From the cell containing the given text, extract its center point as [x, y] coordinate. 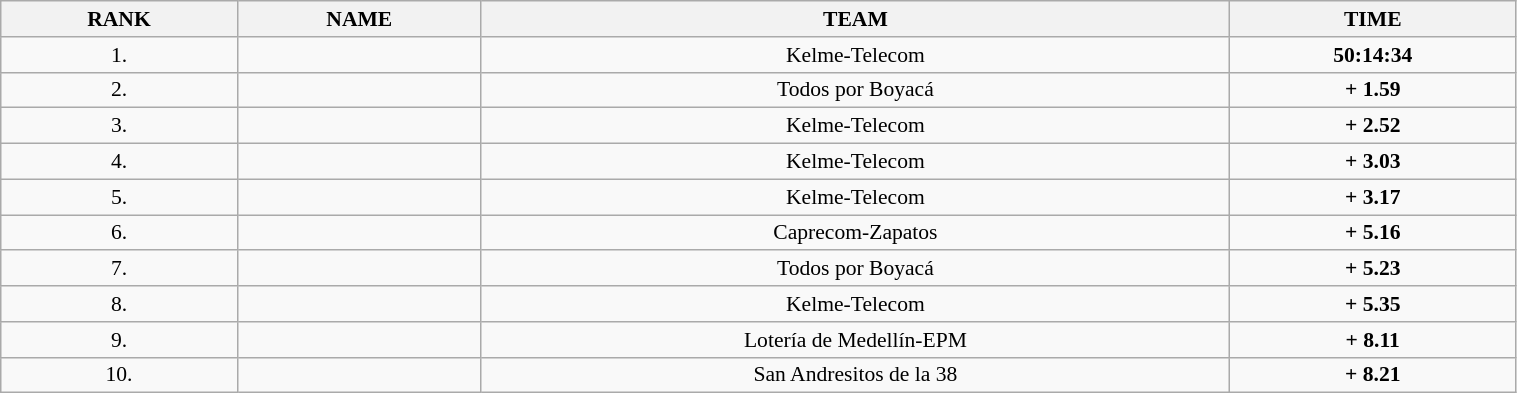
10. [119, 375]
RANK [119, 19]
+ 5.16 [1372, 233]
4. [119, 162]
7. [119, 269]
+ 3.17 [1372, 197]
+ 8.11 [1372, 340]
2. [119, 90]
TIME [1372, 19]
+ 8.21 [1372, 375]
6. [119, 233]
+ 3.03 [1372, 162]
+ 1.59 [1372, 90]
San Andresitos de la 38 [855, 375]
TEAM [855, 19]
9. [119, 340]
Caprecom-Zapatos [855, 233]
+ 5.23 [1372, 269]
50:14:34 [1372, 55]
+ 2.52 [1372, 126]
NAME [359, 19]
3. [119, 126]
5. [119, 197]
1. [119, 55]
+ 5.35 [1372, 304]
8. [119, 304]
Lotería de Medellín-EPM [855, 340]
